Identify which cell holds the provided text, then report its [X, Y] central coordinate. 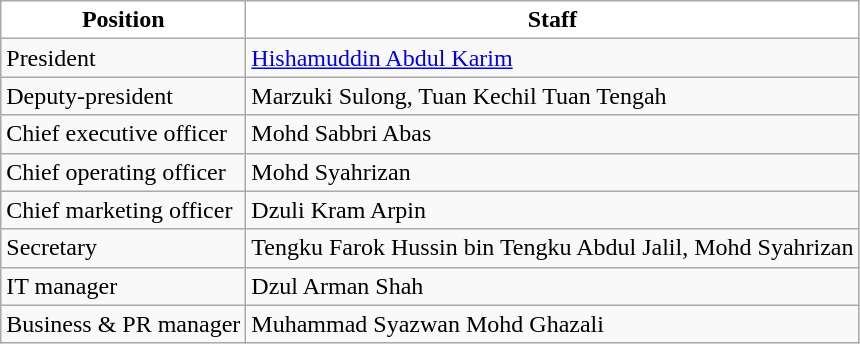
Deputy-president [124, 96]
Tengku Farok Hussin bin Tengku Abdul Jalil, Mohd Syahrizan [552, 248]
President [124, 58]
Chief executive officer [124, 134]
Hishamuddin Abdul Karim [552, 58]
Dzul Arman Shah [552, 286]
Dzuli Kram Arpin [552, 210]
Staff [552, 20]
Secretary [124, 248]
Chief operating officer [124, 172]
Mohd Sabbri Abas [552, 134]
IT manager [124, 286]
Mohd Syahrizan [552, 172]
Muhammad Syazwan Mohd Ghazali [552, 324]
Business & PR manager [124, 324]
Marzuki Sulong, Tuan Kechil Tuan Tengah [552, 96]
Position [124, 20]
Chief marketing officer [124, 210]
